Determine the (X, Y) coordinate at the center of the cell enclosing the given text.  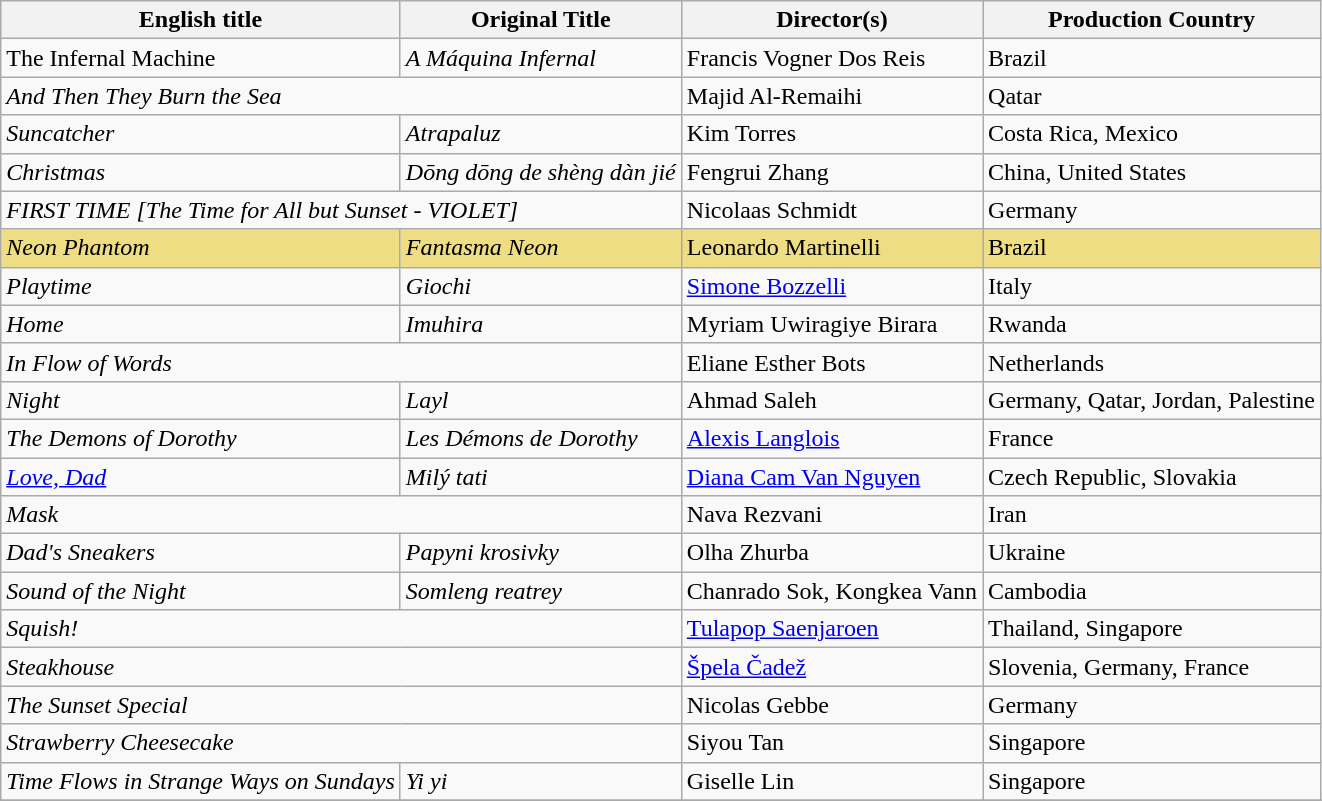
Mask (342, 515)
Papyni krosivky (540, 553)
Alexis Langlois (832, 438)
China, United States (1152, 172)
Rwanda (1152, 324)
Ahmad Saleh (832, 400)
Squish! (342, 629)
Dōng dōng de shèng dàn jié (540, 172)
Steakhouse (342, 667)
English title (201, 20)
Slovenia, Germany, France (1152, 667)
Iran (1152, 515)
Production Country (1152, 20)
Cambodia (1152, 591)
Eliane Esther Bots (832, 362)
Strawberry Cheesecake (342, 743)
Giselle Lin (832, 781)
Nava Rezvani (832, 515)
Home (201, 324)
Nicolaas Schmidt (832, 210)
Kim Torres (832, 134)
Ukraine (1152, 553)
Špela Čadež (832, 667)
In Flow of Words (342, 362)
Fengrui Zhang (832, 172)
Qatar (1152, 96)
Love, Dad (201, 477)
Neon Phantom (201, 248)
And Then They Burn the Sea (342, 96)
Germany, Qatar, Jordan, Palestine (1152, 400)
Thailand, Singapore (1152, 629)
Siyou Tan (832, 743)
Leonardo Martinelli (832, 248)
The Sunset Special (342, 705)
FIRST TIME [The Time for All but Sunset - VIOLET] (342, 210)
Tulapop Saenjaroen (832, 629)
Imuhira (540, 324)
Netherlands (1152, 362)
Somleng reatrey (540, 591)
Nicolas Gebbe (832, 705)
Dad's Sneakers (201, 553)
Majid Al-Remaihi (832, 96)
Time Flows in Strange Ways on Sundays (201, 781)
Sound of the Night (201, 591)
Playtime (201, 286)
Milý tati (540, 477)
Diana Cam Van Nguyen (832, 477)
Yi yi (540, 781)
Christmas (201, 172)
Francis Vogner Dos Reis (832, 58)
Costa Rica, Mexico (1152, 134)
Layl (540, 400)
The Demons of Dorothy (201, 438)
Czech Republic, Slovakia (1152, 477)
Olha Zhurba (832, 553)
Giochi (540, 286)
Les Démons de Dorothy (540, 438)
Chanrado Sok, Kongkea Vann (832, 591)
Italy (1152, 286)
Night (201, 400)
Suncatcher (201, 134)
Fantasma Neon (540, 248)
Myriam Uwiragiye Birara (832, 324)
France (1152, 438)
Original Title (540, 20)
Simone Bozzelli (832, 286)
Director(s) (832, 20)
The Infernal Machine (201, 58)
Atrapaluz (540, 134)
A Máquina Infernal (540, 58)
